Capture the cell that displays the provided text and extract its [x, y] central coordinate. 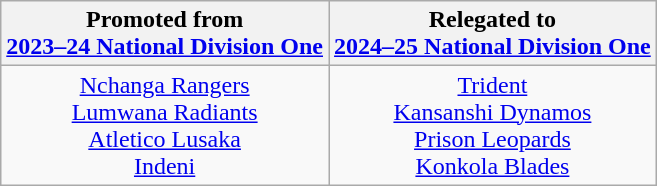
TridentKansanshi DynamosPrison LeopardsKonkola Blades [493, 126]
Promoted from2023–24 National Division One [165, 34]
Nchanga RangersLumwana RadiantsAtletico LusakaIndeni [165, 126]
Relegated to2024–25 National Division One [493, 34]
